Detect which cell encompasses the target text, then output its [x, y] center coordinate. 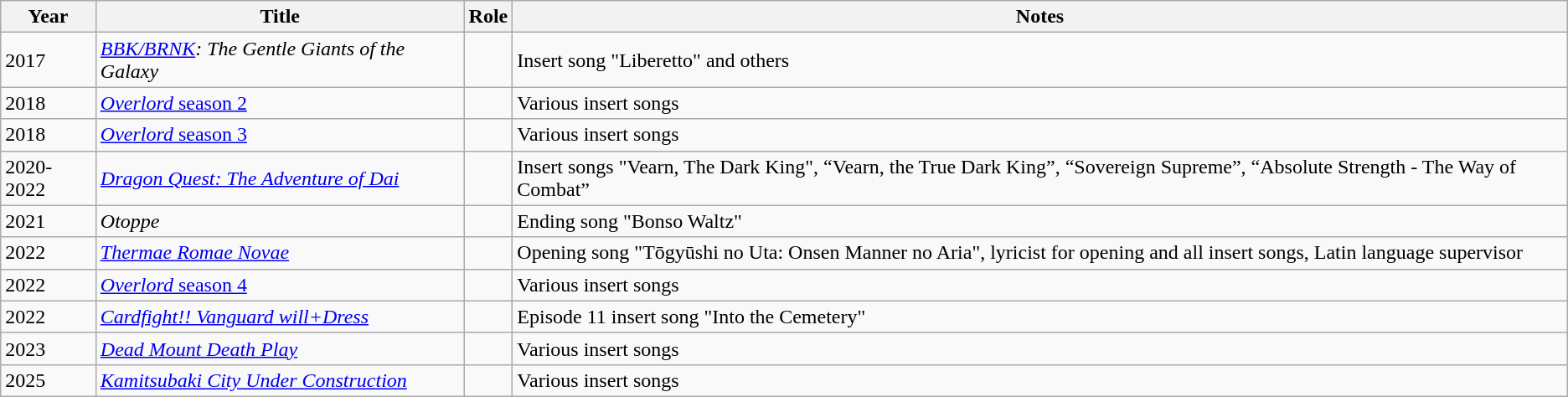
Insert song "Liberetto" and others [1040, 60]
Cardfight!! Vanguard will+Dress [280, 317]
Overlord season 4 [280, 285]
Thermae Romae Novae [280, 253]
2023 [49, 348]
BBK/BRNK: The Gentle Giants of the Galaxy [280, 60]
Overlord season 2 [280, 103]
2017 [49, 60]
Dead Mount Death Play [280, 348]
Opening song "Tōgyūshi no Uta: Onsen Manner no Aria", lyricist for opening and all insert songs, Latin language supervisor [1040, 253]
Role [488, 17]
Ending song "Bonso Waltz" [1040, 221]
Title [280, 17]
Kamitsubaki City Under Construction [280, 380]
Notes [1040, 17]
2020-2022 [49, 178]
Overlord season 3 [280, 135]
2021 [49, 221]
Episode 11 insert song "Into the Cemetery" [1040, 317]
Otoppe [280, 221]
Year [49, 17]
2025 [49, 380]
Dragon Quest: The Adventure of Dai [280, 178]
Insert songs "Vearn, The Dark King", “Vearn, the True Dark King”, “Sovereign Supreme”, “Absolute Strength - The Way of Combat” [1040, 178]
